Determine the [x, y] coordinate at the center of the cell enclosing the given text.  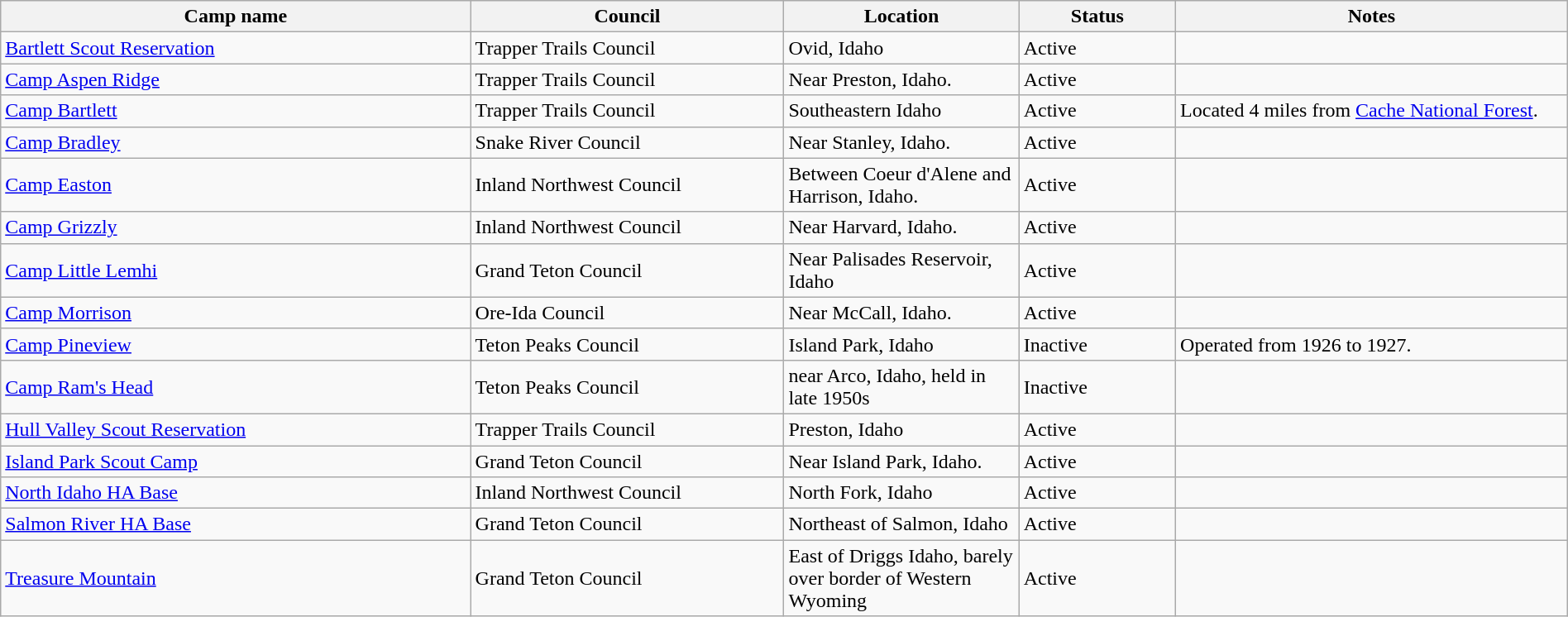
near Arco, Idaho, held in late 1950s [901, 387]
Located 4 miles from Cache National Forest. [1372, 111]
Bartlett Scout Reservation [236, 48]
Status [1097, 17]
Near Palisades Reservoir, Idaho [901, 270]
Location [901, 17]
North Fork, Idaho [901, 493]
Island Park Scout Camp [236, 461]
Operated from 1926 to 1927. [1372, 344]
Treasure Mountain [236, 578]
Near McCall, Idaho. [901, 313]
Camp Morrison [236, 313]
Between Coeur d'Alene and Harrison, Idaho. [901, 185]
Camp name [236, 17]
Camp Little Lemhi [236, 270]
Council [627, 17]
Camp Ram's Head [236, 387]
Salmon River HA Base [236, 524]
Ore-Ida Council [627, 313]
Camp Easton [236, 185]
Near Harvard, Idaho. [901, 227]
Camp Grizzly [236, 227]
Near Stanley, Idaho. [901, 142]
Hull Valley Scout Reservation [236, 429]
Near Island Park, Idaho. [901, 461]
East of Driggs Idaho, barely over border of Western Wyoming [901, 578]
Ovid, Idaho [901, 48]
Island Park, Idaho [901, 344]
Southeastern Idaho [901, 111]
Camp Bartlett [236, 111]
Camp Bradley [236, 142]
Camp Pineview [236, 344]
Snake River Council [627, 142]
Camp Aspen Ridge [236, 79]
Notes [1372, 17]
Near Preston, Idaho. [901, 79]
Northeast of Salmon, Idaho [901, 524]
North Idaho HA Base [236, 493]
Preston, Idaho [901, 429]
